Pinpoint the cell where the given text exists, returning its (x, y) midpoint coordinate. 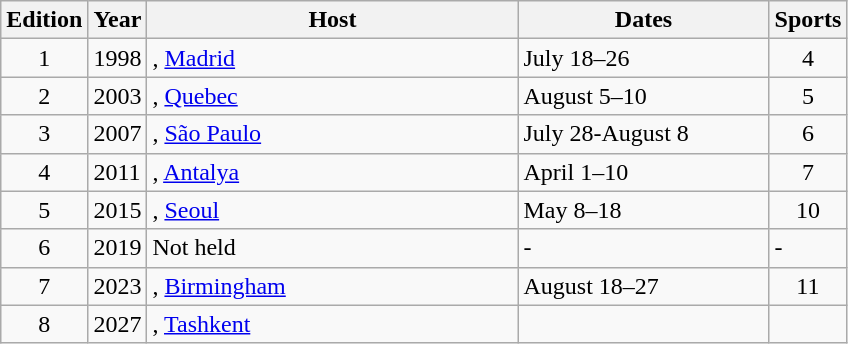
, Quebec (332, 96)
, Birmingham (332, 286)
July 18–26 (644, 58)
Sports (808, 20)
2027 (118, 324)
1998 (118, 58)
2015 (118, 210)
, Madrid (332, 58)
Dates (644, 20)
2019 (118, 248)
2023 (118, 286)
, São Paulo (332, 134)
2 (44, 96)
2003 (118, 96)
July 28-August 8 (644, 134)
Not held (332, 248)
, Seoul (332, 210)
2007 (118, 134)
Host (332, 20)
11 (808, 286)
, Tashkent (332, 324)
8 (44, 324)
2011 (118, 172)
August 5–10 (644, 96)
3 (44, 134)
April 1–10 (644, 172)
Year (118, 20)
Edition (44, 20)
10 (808, 210)
, Antalya (332, 172)
1 (44, 58)
August 18–27 (644, 286)
May 8–18 (644, 210)
